Extract the [x, y] coordinate from the center of the cell holding the provided text.  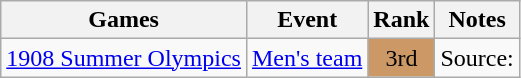
3rd [402, 58]
Rank [402, 20]
Notes [477, 20]
1908 Summer Olympics [124, 58]
Event [306, 20]
Men's team [306, 58]
Games [124, 20]
Source: [477, 58]
